Identify which cell holds the provided text, then report its (X, Y) central coordinate. 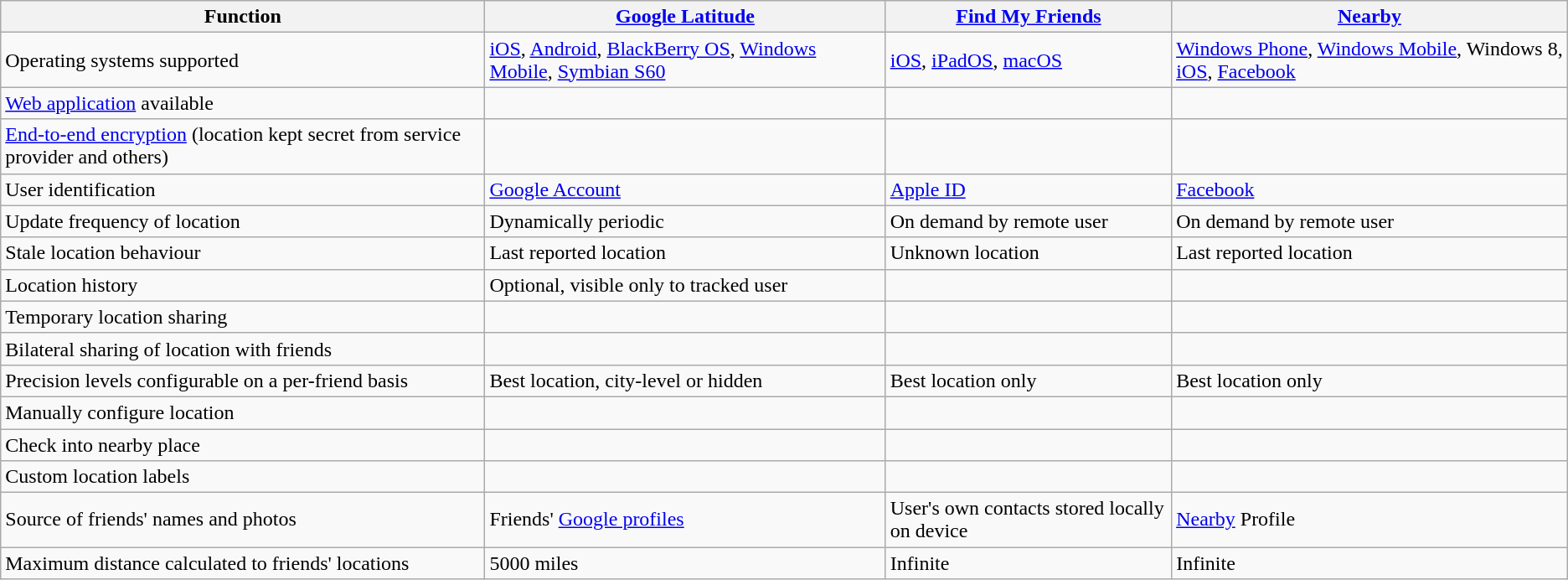
iOS, iPadOS, macOS (1029, 60)
Check into nearby place (243, 445)
Unknown location (1029, 253)
User identification (243, 189)
Custom location labels (243, 477)
Friends' Google profiles (685, 520)
Google Account (685, 189)
iOS, Android, BlackBerry OS, Windows Mobile, Symbian S60 (685, 60)
Facebook (1370, 189)
Manually configure location (243, 412)
Operating systems supported (243, 60)
Apple ID (1029, 189)
Optional, visible only to tracked user (685, 285)
5000 miles (685, 563)
Stale location behaviour (243, 253)
Bilateral sharing of location with friends (243, 349)
Maximum distance calculated to friends' locations (243, 563)
Nearby (1370, 17)
Source of friends' names and photos (243, 520)
Find My Friends (1029, 17)
Best location, city-level or hidden (685, 381)
Web application available (243, 103)
User's own contacts stored locally on device (1029, 520)
Nearby Profile (1370, 520)
Google Latitude (685, 17)
Location history (243, 285)
Temporary location sharing (243, 317)
Function (243, 17)
End-to-end encryption (location kept secret from service provider and others) (243, 146)
Dynamically periodic (685, 221)
Precision levels configurable on a per-friend basis (243, 381)
Update frequency of location (243, 221)
Windows Phone, Windows Mobile, Windows 8, iOS, Facebook (1370, 60)
